Provide the (x, y) coordinate of the cell's center where the given text is located.  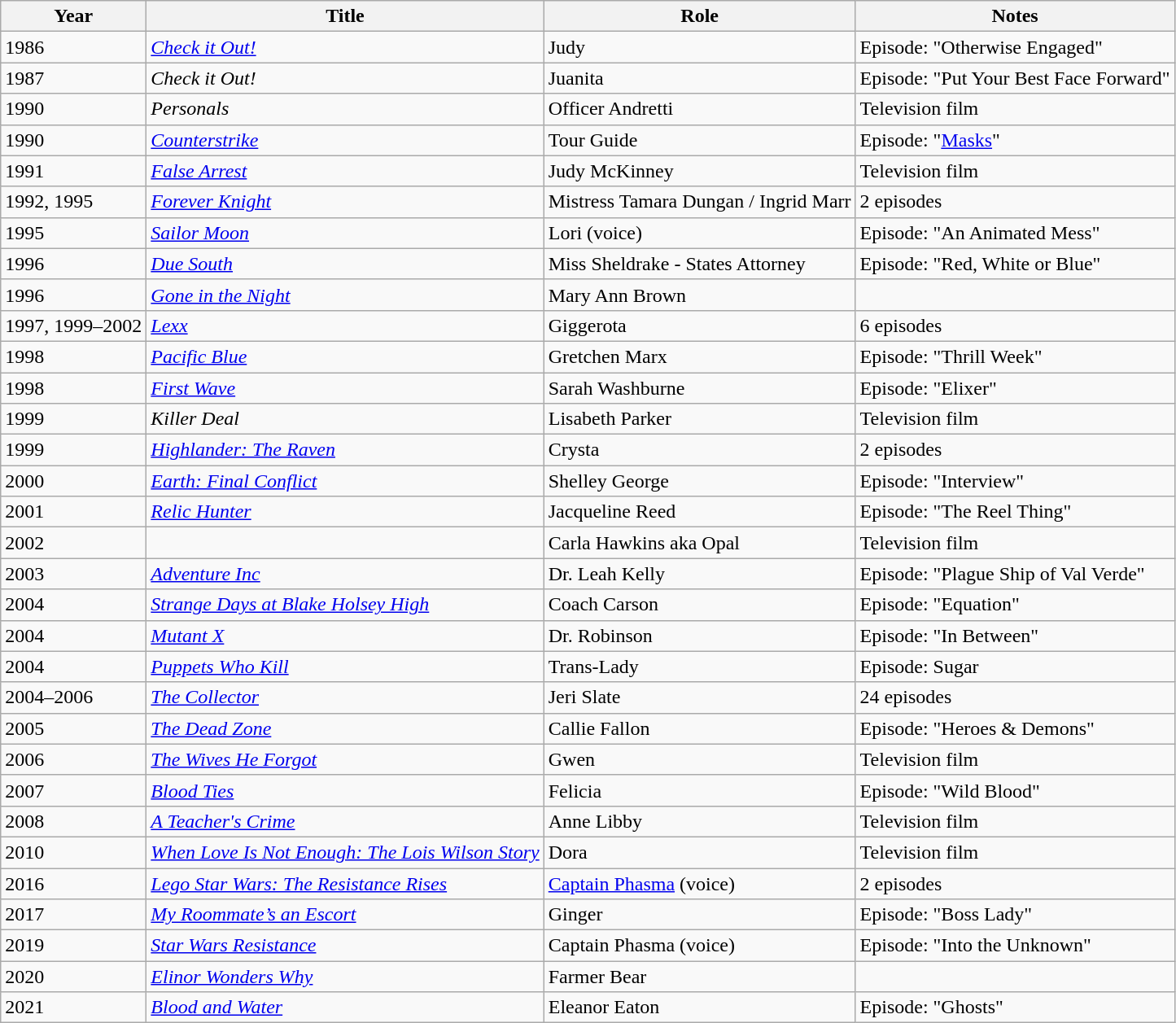
Gretchen Marx (700, 356)
Mistress Tamara Dungan / Ingrid Marr (700, 202)
1991 (73, 171)
Episode: "Equation" (1015, 605)
2008 (73, 821)
2004–2006 (73, 697)
Episode: "An Animated Mess" (1015, 233)
Episode: "The Reel Thing" (1015, 512)
Jacqueline Reed (700, 512)
Star Wars Resistance (345, 946)
2006 (73, 759)
1986 (73, 47)
Elinor Wonders Why (345, 977)
2019 (73, 946)
Dr. Leah Kelly (700, 574)
Miss Sheldrake - States Attorney (700, 264)
Dr. Robinson (700, 636)
Coach Carson (700, 605)
False Arrest (345, 171)
Carla Hawkins aka Opal (700, 543)
Episode: "Ghosts" (1015, 1008)
Episode: "Red, White or Blue" (1015, 264)
Officer Andretti (700, 109)
Blood Ties (345, 790)
Episode: "Put Your Best Face Forward" (1015, 78)
Episode: "In Between" (1015, 636)
Gone in the Night (345, 295)
Sailor Moon (345, 233)
Jeri Slate (700, 697)
24 episodes (1015, 697)
Shelley George (700, 481)
Judy (700, 47)
Lego Star Wars: The Resistance Rises (345, 883)
Puppets Who Kill (345, 667)
When Love Is Not Enough: The Lois Wilson Story (345, 852)
2021 (73, 1008)
The Wives He Forgot (345, 759)
2017 (73, 915)
Anne Libby (700, 821)
2002 (73, 543)
Due South (345, 264)
2000 (73, 481)
Mutant X (345, 636)
First Wave (345, 388)
Lexx (345, 326)
Episode: "Heroes & Demons" (1015, 728)
1995 (73, 233)
The Dead Zone (345, 728)
2016 (73, 883)
Title (345, 16)
Trans-Lady (700, 667)
2007 (73, 790)
Highlander: The Raven (345, 450)
Blood and Water (345, 1008)
1997, 1999–2002 (73, 326)
The Collector (345, 697)
Episode: "Boss Lady" (1015, 915)
Callie Fallon (700, 728)
Adventure Inc (345, 574)
My Roommate’s an Escort (345, 915)
Episode: "Masks" (1015, 140)
Killer Deal (345, 419)
Crysta (700, 450)
Lori (voice) (700, 233)
1987 (73, 78)
Counterstrike (345, 140)
2010 (73, 852)
Episode: "Plague Ship of Val Verde" (1015, 574)
Episode: "Thrill Week" (1015, 356)
Episode: "Wild Blood" (1015, 790)
Gwen (700, 759)
Notes (1015, 16)
Felicia (700, 790)
Eleanor Eaton (700, 1008)
Forever Knight (345, 202)
Tour Guide (700, 140)
Juanita (700, 78)
Farmer Bear (700, 977)
Pacific Blue (345, 356)
Episode: "Otherwise Engaged" (1015, 47)
A Teacher's Crime (345, 821)
Ginger (700, 915)
Episode: Sugar (1015, 667)
Episode: "Interview" (1015, 481)
2020 (73, 977)
2001 (73, 512)
Dora (700, 852)
Year (73, 16)
Giggerota (700, 326)
2003 (73, 574)
1992, 1995 (73, 202)
Judy McKinney (700, 171)
Strange Days at Blake Holsey High (345, 605)
Earth: Final Conflict (345, 481)
2005 (73, 728)
Episode: "Elixer" (1015, 388)
Episode: "Into the Unknown" (1015, 946)
Lisabeth Parker (700, 419)
Personals (345, 109)
Role (700, 16)
Mary Ann Brown (700, 295)
6 episodes (1015, 326)
Relic Hunter (345, 512)
Sarah Washburne (700, 388)
